Pinpoint the cell where the given text exists, returning its (x, y) midpoint coordinate. 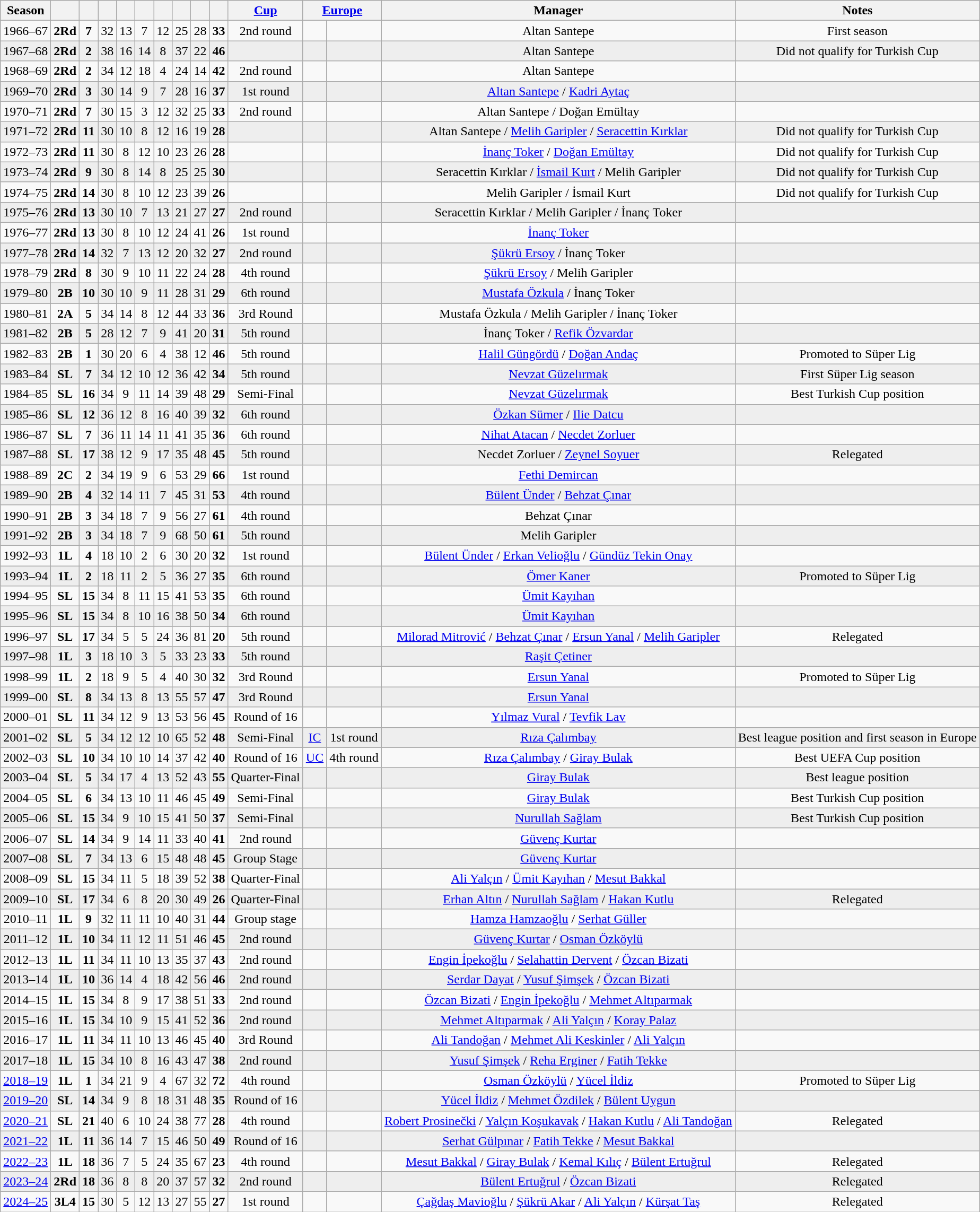
Seracettin Kırklar / Melih Garipler / İnanç Toker (558, 212)
1966–67 (25, 31)
IC (314, 737)
Serhat Gülpınar / Fatih Tekke / Mesut Bakkal (558, 1141)
İnanç Toker (558, 232)
Seracettin Kırklar / İsmail Kurt / Melih Garipler (558, 172)
Raşit Çetiner (558, 657)
Best league position (857, 778)
First Süper Lig season (857, 374)
1988–89 (25, 475)
Europe (342, 11)
1987–88 (25, 455)
Ali Yalçın / Ümit Kayıhan / Mesut Bakkal (558, 878)
Altan Santepe / Kadri Aytaç (558, 91)
2018–19 (25, 1080)
1978–79 (25, 273)
68 (181, 535)
81 (200, 636)
Yücel İldiz / Mehmet Özdilek / Bülent Uygun (558, 1101)
2010–11 (25, 919)
Group stage (265, 919)
1977–78 (25, 253)
1992–93 (25, 555)
İnanç Toker / Doğan Emültay (558, 152)
Robert Prosinečki / Yalçın Koşukavak / Hakan Kutlu / Ali Tandoğan (558, 1121)
1984–85 (25, 394)
Melih Garipler / İsmail Kurt (558, 192)
1997–98 (25, 657)
1968–69 (25, 71)
1993–94 (25, 576)
Mesut Bakkal / Giray Bulak / Kemal Kılıç / Bülent Ertuğrul (558, 1161)
2C (65, 475)
2024–25 (25, 1201)
1995–96 (25, 616)
Halil Güngördü / Doğan Andaç (558, 354)
Manager (558, 11)
72 (218, 1080)
Osman Özköylü / Yücel İldiz (558, 1080)
Engin İpekoğlu / Selahattin Dervent / Özcan Bizati (558, 960)
İnanç Toker / Refik Özvardar (558, 334)
1985–86 (25, 414)
Melih Garipler (558, 535)
Notes (857, 11)
2016–17 (25, 1040)
1973–74 (25, 172)
Nurullah Sağlam (558, 818)
1991–92 (25, 535)
1999–00 (25, 697)
1986–87 (25, 434)
3L4 (65, 1201)
Özkan Sümer / Ilie Datcu (558, 414)
Best UEFA Cup position (857, 757)
1976–77 (25, 232)
Cup (265, 11)
1994–95 (25, 596)
1990–91 (25, 515)
Mustafa Özkula / Melih Garipler / İnanç Toker (558, 313)
2005–06 (25, 818)
Rıza Çalımbay (558, 737)
2001–02 (25, 737)
Fethi Demircan (558, 475)
1974–75 (25, 192)
1996–97 (25, 636)
1998–99 (25, 677)
1982–83 (25, 354)
2013–14 (25, 980)
Hamza Hamzaoğlu / Serhat Güller (558, 919)
2007–08 (25, 858)
1971–72 (25, 132)
66 (218, 475)
Mehmet Altıparmak / Ali Yalçın / Koray Palaz (558, 1020)
Bülent Ünder / Erkan Velioğlu / Gündüz Tekin Onay (558, 555)
2006–07 (25, 838)
2004–05 (25, 798)
2003–04 (25, 778)
2002–03 (25, 757)
2012–13 (25, 960)
Erhan Altın / Nurullah Sağlam / Hakan Kutlu (558, 899)
2015–16 (25, 1020)
2021–22 (25, 1141)
UC (314, 757)
2019–20 (25, 1101)
Güvenç Kurtar / Osman Özköylü (558, 939)
77 (200, 1121)
1979–80 (25, 293)
Behzat Çınar (558, 515)
65 (181, 737)
Bülent Ertuğrul / Özcan Bizati (558, 1181)
Rıza Çalımbay / Giray Bulak (558, 757)
Altan Santepe / Doğan Emültay (558, 111)
Çağdaş Mavioğlu / Şükrü Akar / Ali Yalçın / Kürşat Taş (558, 1201)
2014–15 (25, 1000)
2011–12 (25, 939)
Season (25, 11)
1967–68 (25, 51)
2020–21 (25, 1121)
Ali Tandoğan / Mehmet Ali Keskinler / Ali Yalçın (558, 1040)
2000–01 (25, 717)
Milorad Mitrović / Behzat Çınar / Ersun Yanal / Melih Garipler (558, 636)
1980–81 (25, 313)
First season (857, 31)
1981–82 (25, 334)
2008–09 (25, 878)
2A (65, 313)
2009–10 (25, 899)
1983–84 (25, 374)
Nihat Atacan / Necdet Zorluer (558, 434)
Serdar Dayat / Yusuf Şimşek / Özcan Bizati (558, 980)
1969–70 (25, 91)
Özcan Bizati / Engin İpekoğlu / Mehmet Altıparmak (558, 1000)
1989–90 (25, 495)
Yılmaz Vural / Tevfik Lav (558, 717)
Mustafa Özkula / İnanç Toker (558, 293)
Group Stage (265, 858)
1970–71 (25, 111)
Necdet Zorluer / Zeynel Soyuer (558, 455)
Şükrü Ersoy / İnanç Toker (558, 253)
Yusuf Şimşek / Reha Erginer / Fatih Tekke (558, 1060)
2017–18 (25, 1060)
2023–24 (25, 1181)
2022–23 (25, 1161)
Bülent Ünder / Behzat Çınar (558, 495)
Ömer Kaner (558, 576)
Altan Santepe / Melih Garipler / Seracettin Kırklar (558, 132)
1975–76 (25, 212)
Şükrü Ersoy / Melih Garipler (558, 273)
1972–73 (25, 152)
Best league position and first season in Europe (857, 737)
